Determine the [X, Y] coordinate at the center of the cell enclosing the given text.  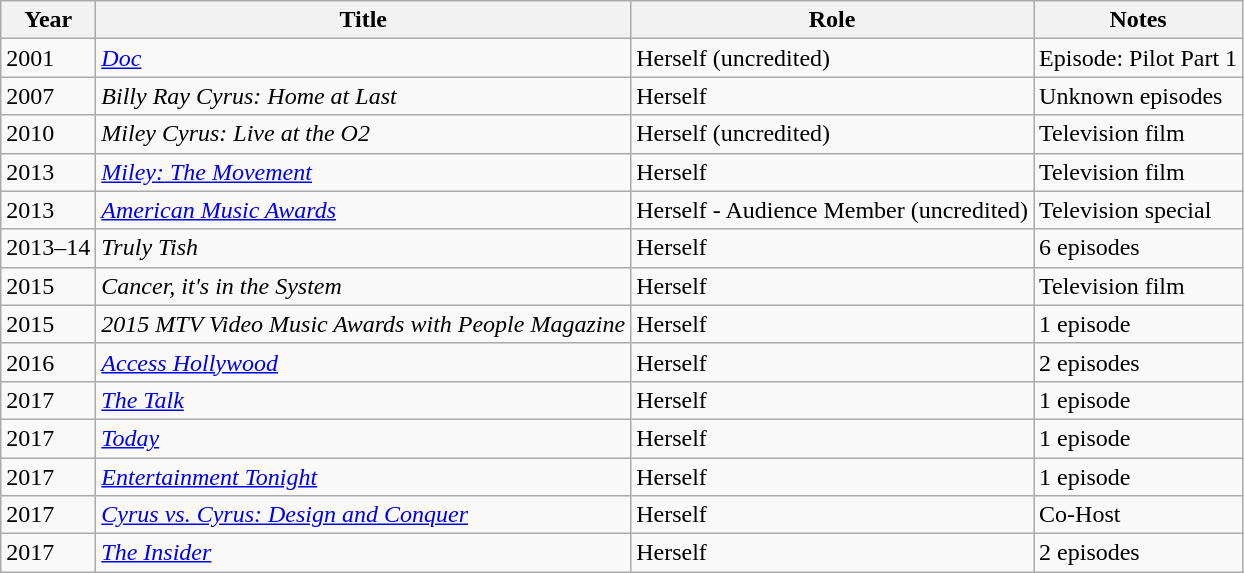
Herself - Audience Member (uncredited) [832, 210]
Today [364, 438]
6 episodes [1138, 248]
Title [364, 20]
American Music Awards [364, 210]
Cyrus vs. Cyrus: Design and Conquer [364, 515]
2010 [48, 134]
Miley Cyrus: Live at the O2 [364, 134]
Co-Host [1138, 515]
Entertainment Tonight [364, 477]
Cancer, it's in the System [364, 286]
Unknown episodes [1138, 96]
2013–14 [48, 248]
Billy Ray Cyrus: Home at Last [364, 96]
Truly Tish [364, 248]
2001 [48, 58]
Year [48, 20]
Notes [1138, 20]
Episode: Pilot Part 1 [1138, 58]
Television special [1138, 210]
Miley: The Movement [364, 172]
The Talk [364, 400]
2015 MTV Video Music Awards with People Magazine [364, 324]
The Insider [364, 553]
Role [832, 20]
2007 [48, 96]
2016 [48, 362]
Access Hollywood [364, 362]
Doc [364, 58]
